Return the [X, Y] coordinate for the center point of the cell that contains the specified text.  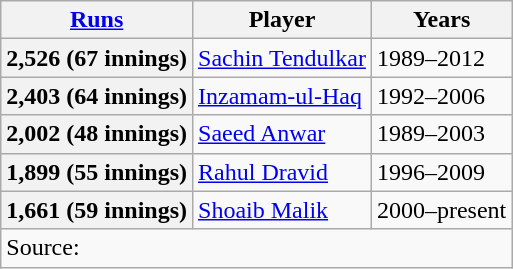
2,403 (64 innings) [97, 96]
1996–2009 [441, 172]
1989–2003 [441, 134]
2,526 (67 innings) [97, 58]
Rahul Dravid [282, 172]
Runs [97, 20]
Saeed Anwar [282, 134]
Source: [256, 248]
2000–present [441, 210]
1989–2012 [441, 58]
1992–2006 [441, 96]
Years [441, 20]
1,899 (55 innings) [97, 172]
Inzamam-ul-Haq [282, 96]
2,002 (48 innings) [97, 134]
Player [282, 20]
1,661 (59 innings) [97, 210]
Shoaib Malik [282, 210]
Sachin Tendulkar [282, 58]
